Return the (x, y) coordinate for the center point of the cell that contains the specified text.  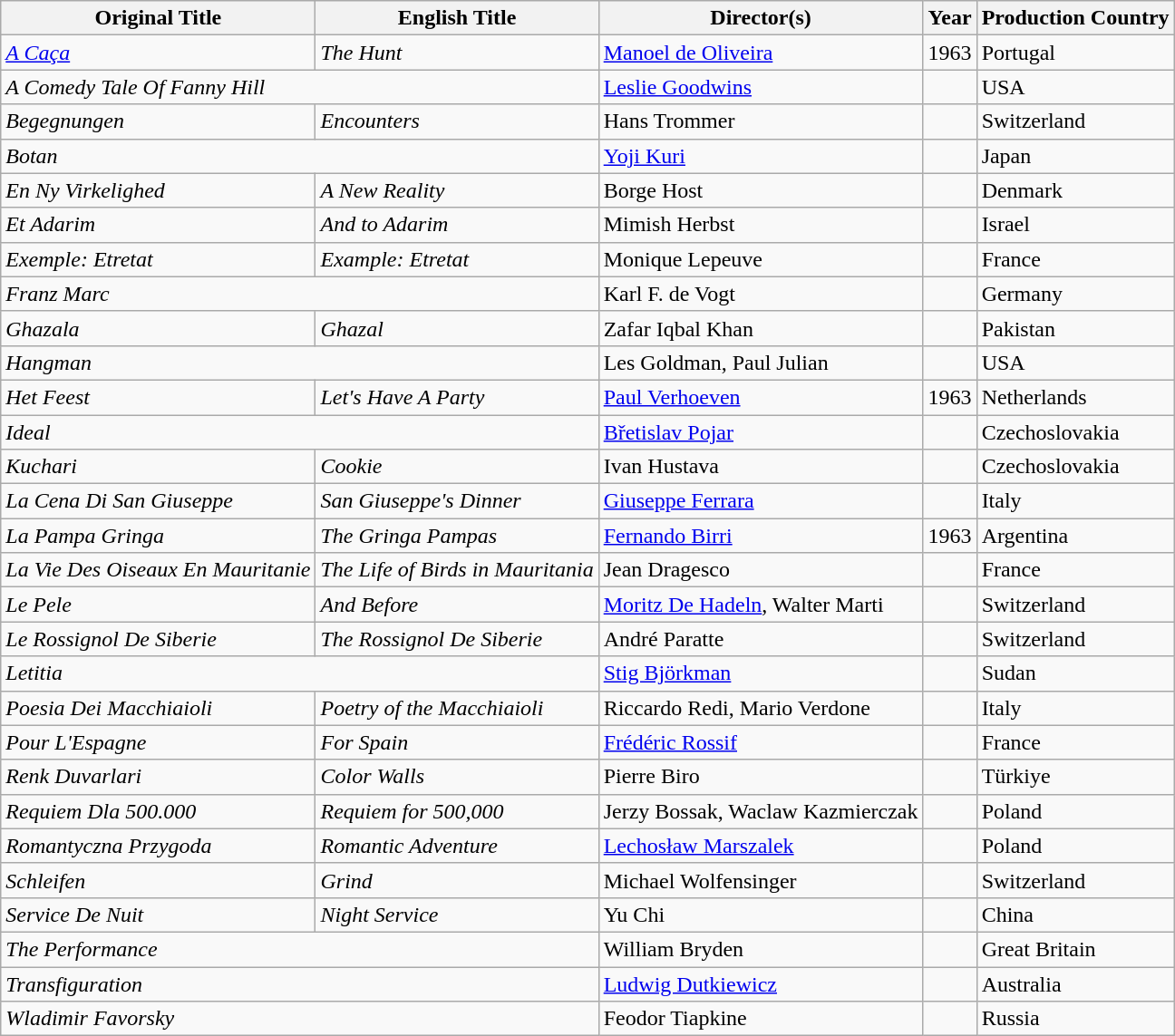
Cookie (457, 467)
Karl F. de Vogt (761, 294)
Exemple: Etretat (158, 259)
A New Reality (457, 190)
English Title (457, 18)
The Performance (299, 949)
Production Country (1075, 18)
Netherlands (1075, 397)
André Paratte (761, 639)
A Comedy Tale Of Fanny Hill (299, 87)
Pakistan (1075, 328)
Jean Dragesco (761, 570)
Moritz De Hadeln, Walter Marti (761, 605)
Renk Duvarlari (158, 777)
Yoji Kuri (761, 156)
Mimish Herbst (761, 225)
Riccardo Redi, Mario Verdone (761, 708)
Le Pele (158, 605)
San Giuseppe's Dinner (457, 501)
Service De Nuit (158, 915)
And Before (457, 605)
Stig Björkman (761, 673)
Ghazal (457, 328)
Ludwig Dutkiewicz (761, 983)
Requiem Dla 500.000 (158, 811)
Lechosław Marszalek (761, 846)
Transfiguration (299, 983)
The Gringa Pampas (457, 536)
Manoel de Oliveira (761, 53)
La Cena Di San Giuseppe (158, 501)
Great Britain (1075, 949)
Zafar Iqbal Khan (761, 328)
Russia (1075, 1019)
Japan (1075, 156)
La Pampa Gringa (158, 536)
Fernando Birri (761, 536)
Wladimir Favorsky (299, 1019)
China (1075, 915)
For Spain (457, 742)
Night Service (457, 915)
Let's Have A Party (457, 397)
Ghazala (158, 328)
Schleifen (158, 880)
Michael Wolfensinger (761, 880)
Argentina (1075, 536)
Yu Chi (761, 915)
Türkiye (1075, 777)
Requiem for 500,000 (457, 811)
William Bryden (761, 949)
Ivan Hustava (761, 467)
En Ny Virkelighed (158, 190)
Original Title (158, 18)
Portugal (1075, 53)
Begegnungen (158, 121)
Le Rossignol De Siberie (158, 639)
The Rossignol De Siberie (457, 639)
Les Goldman, Paul Julian (761, 363)
La Vie Des Oiseaux En Mauritanie (158, 570)
Pour L'Espagne (158, 742)
Leslie Goodwins (761, 87)
Poetry of the Macchiaioli (457, 708)
Color Walls (457, 777)
And to Adarim (457, 225)
The Life of Birds in Mauritania (457, 570)
A Caça (158, 53)
Grind (457, 880)
Ideal (299, 432)
Israel (1075, 225)
Hangman (299, 363)
Paul Verhoeven (761, 397)
Kuchari (158, 467)
Het Feest (158, 397)
Sudan (1075, 673)
The Hunt (457, 53)
Director(s) (761, 18)
Romantyczna Przygoda (158, 846)
Letitia (299, 673)
Feodor Tiapkine (761, 1019)
Jerzy Bossak, Waclaw Kazmierczak (761, 811)
Germany (1075, 294)
Example: Etretat (457, 259)
Year (950, 18)
Giuseppe Ferrara (761, 501)
Romantic Adventure (457, 846)
Borge Host (761, 190)
Pierre Biro (761, 777)
Et Adarim (158, 225)
Franz Marc (299, 294)
Břetislav Pojar (761, 432)
Monique Lepeuve (761, 259)
Frédéric Rossif (761, 742)
Australia (1075, 983)
Poesia Dei Macchiaioli (158, 708)
Denmark (1075, 190)
Encounters (457, 121)
Hans Trommer (761, 121)
Botan (299, 156)
